For the text-containing cell, return its midpoint in [X, Y] coordinate format. 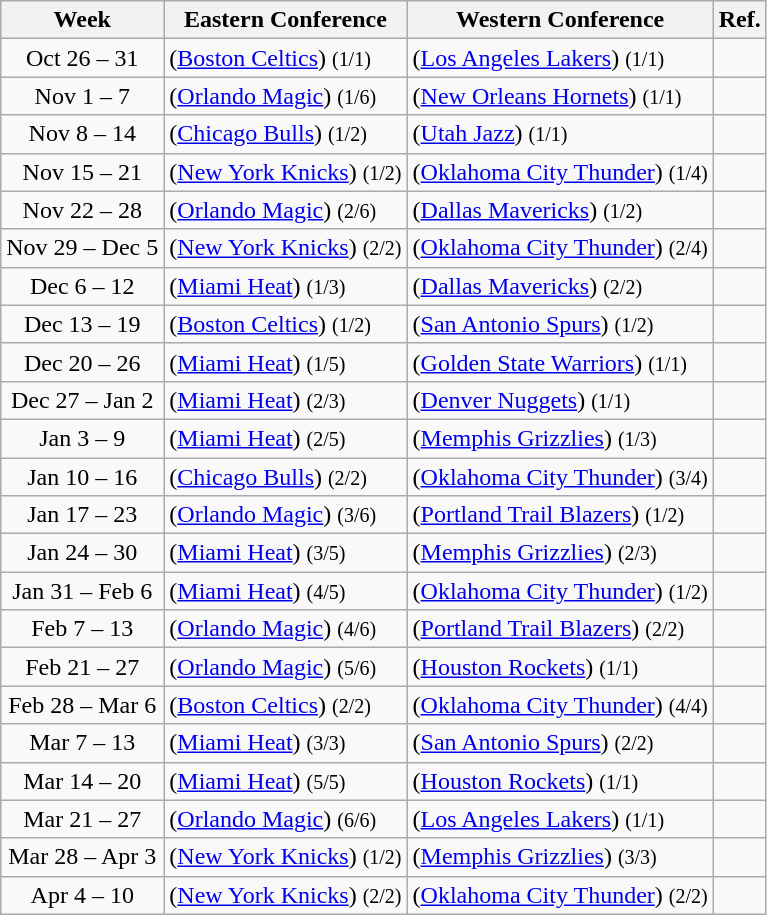
(Miami Heat) (4/5) [286, 591]
(Oklahoma City Thunder) (1/4) [560, 172]
(Dallas Mavericks) (1/2) [560, 210]
Nov 15 – 21 [82, 172]
(Memphis Grizzlies) (3/3) [560, 857]
(Chicago Bulls) (1/2) [286, 134]
Apr 4 – 10 [82, 895]
(Boston Celtics) (1/2) [286, 324]
Dec 6 – 12 [82, 286]
Dec 27 – Jan 2 [82, 400]
(Oklahoma City Thunder) (2/2) [560, 895]
Jan 24 – 30 [82, 553]
(Orlando Magic) (3/6) [286, 515]
(Golden State Warriors) (1/1) [560, 362]
Jan 10 – 16 [82, 477]
Oct 26 – 31 [82, 58]
(Orlando Magic) (6/6) [286, 819]
Jan 17 – 23 [82, 515]
Mar 14 – 20 [82, 781]
Ref. [740, 20]
(Denver Nuggets) (1/1) [560, 400]
(Orlando Magic) (2/6) [286, 210]
(Portland Trail Blazers) (2/2) [560, 629]
Nov 1 – 7 [82, 96]
(San Antonio Spurs) (2/2) [560, 743]
Eastern Conference [286, 20]
(San Antonio Spurs) (1/2) [560, 324]
Week [82, 20]
Mar 21 – 27 [82, 819]
(Miami Heat) (1/5) [286, 362]
Feb 7 – 13 [82, 629]
(Chicago Bulls) (2/2) [286, 477]
(Miami Heat) (3/5) [286, 553]
(New Orleans Hornets) (1/1) [560, 96]
Jan 3 – 9 [82, 438]
(Dallas Mavericks) (2/2) [560, 286]
(Oklahoma City Thunder) (2/4) [560, 248]
(Miami Heat) (2/5) [286, 438]
Dec 20 – 26 [82, 362]
(Oklahoma City Thunder) (4/4) [560, 705]
(Boston Celtics) (2/2) [286, 705]
(Miami Heat) (1/3) [286, 286]
(Oklahoma City Thunder) (1/2) [560, 591]
(Miami Heat) (5/5) [286, 781]
Feb 21 – 27 [82, 667]
Nov 29 – Dec 5 [82, 248]
(Oklahoma City Thunder) (3/4) [560, 477]
Nov 8 – 14 [82, 134]
Dec 13 – 19 [82, 324]
(Memphis Grizzlies) (2/3) [560, 553]
(Utah Jazz) (1/1) [560, 134]
Western Conference [560, 20]
Mar 7 – 13 [82, 743]
(Boston Celtics) (1/1) [286, 58]
(Miami Heat) (3/3) [286, 743]
(Orlando Magic) (4/6) [286, 629]
Feb 28 – Mar 6 [82, 705]
Nov 22 – 28 [82, 210]
Jan 31 – Feb 6 [82, 591]
(Orlando Magic) (5/6) [286, 667]
(Portland Trail Blazers) (1/2) [560, 515]
Mar 28 – Apr 3 [82, 857]
(Memphis Grizzlies) (1/3) [560, 438]
(Orlando Magic) (1/6) [286, 96]
(Miami Heat) (2/3) [286, 400]
